Return the [x, y] coordinate for the center point of the cell that contains the specified text.  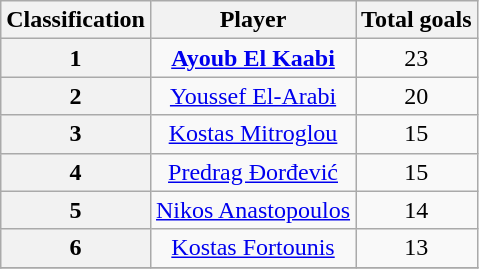
Predrag Đorđević [252, 172]
20 [417, 96]
13 [417, 248]
Total goals [417, 20]
3 [76, 134]
Kostas Fortounis [252, 248]
6 [76, 248]
Nikos Anastopoulos [252, 210]
4 [76, 172]
Youssef El-Arabi [252, 96]
Player [252, 20]
2 [76, 96]
23 [417, 58]
1 [76, 58]
14 [417, 210]
Classification [76, 20]
Kostas Mitroglou [252, 134]
5 [76, 210]
Ayoub El Kaabi [252, 58]
